Output the (X, Y) coordinate of the center of the cell containing the given text.  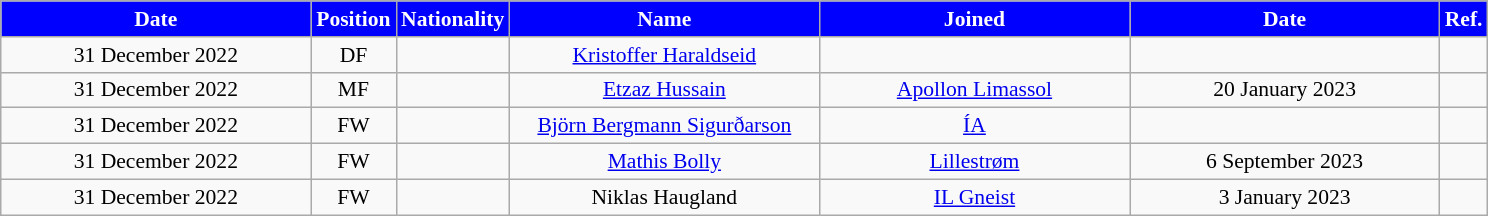
Lillestrøm (974, 162)
DF (354, 55)
6 September 2023 (1285, 162)
Apollon Limassol (974, 90)
Kristoffer Haraldseid (664, 55)
MF (354, 90)
Etzaz Hussain (664, 90)
Name (664, 19)
Joined (974, 19)
Mathis Bolly (664, 162)
Position (354, 19)
Nationality (452, 19)
IL Gneist (974, 197)
Ref. (1464, 19)
3 January 2023 (1285, 197)
Niklas Haugland (664, 197)
ÍA (974, 126)
Björn Bergmann Sigurðarson (664, 126)
20 January 2023 (1285, 90)
